Determine the (X, Y) coordinate at the center of the cell enclosing the given text.  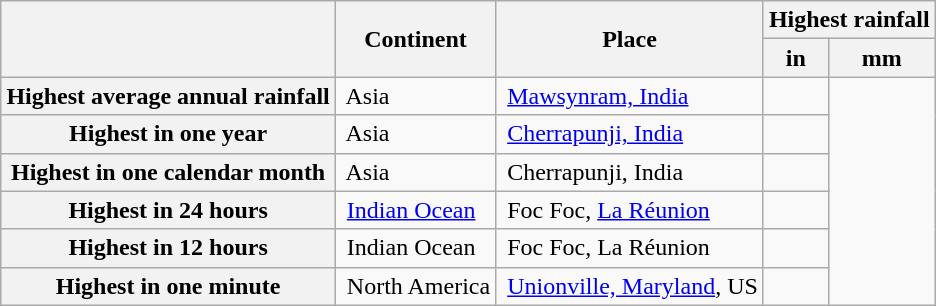
Highest rainfall (849, 20)
Highest in one year (168, 134)
Highest average annual rainfall (168, 96)
mm (882, 58)
in (796, 58)
Unionville, Maryland, US (630, 286)
Highest in 12 hours (168, 248)
North America (415, 286)
Place (630, 39)
Mawsynram, India (630, 96)
Highest in one minute (168, 286)
Highest in one calendar month (168, 172)
Continent (415, 39)
Highest in 24 hours (168, 210)
